Locate the cell with the specified text and output its (X, Y) center coordinate. 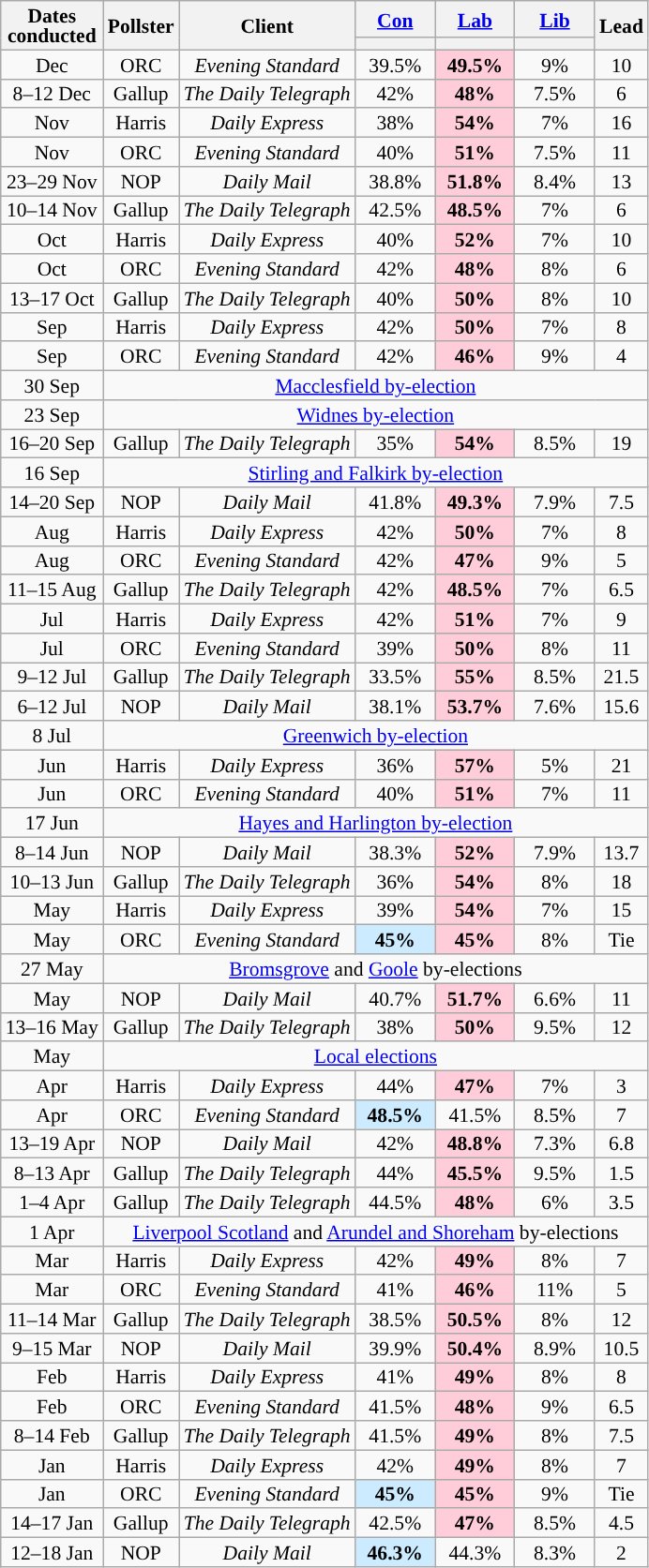
10–14 Nov (53, 210)
8–13 Apr (53, 1173)
3 (621, 1085)
44.3% (475, 1552)
13–19 Apr (53, 1143)
8.9% (555, 1348)
48.8% (475, 1143)
45.5% (475, 1173)
13.7 (621, 853)
1–4 Apr (53, 1202)
Widnes by-election (375, 414)
5% (555, 765)
7.3% (555, 1143)
11% (555, 1290)
49.3% (475, 502)
7.6% (555, 707)
57% (475, 765)
6.8 (621, 1143)
15 (621, 911)
4 (621, 356)
8–14 Jun (53, 853)
39.9% (396, 1348)
8.3% (555, 1552)
19 (621, 444)
3.5 (621, 1202)
Greenwich by-election (375, 735)
Dec (53, 64)
12–18 Jan (53, 1552)
13–17 Oct (53, 298)
23–29 Nov (53, 182)
6.6% (555, 997)
Lab (475, 19)
38.8% (396, 182)
11–15 Aug (53, 590)
16 Sep (53, 472)
16 (621, 124)
6–12 Jul (53, 707)
38.1% (396, 707)
Local elections (375, 1057)
13 (621, 182)
10–13 Jun (53, 881)
1 Apr (53, 1232)
6% (555, 1202)
51.7% (475, 997)
55% (475, 677)
Stirling and Falkirk by-election (375, 472)
23 Sep (53, 414)
33.5% (396, 677)
Bromsgrove and Goole by-elections (375, 969)
8–14 Feb (53, 1436)
Lib (555, 19)
11–14 Mar (53, 1320)
14–20 Sep (53, 502)
35% (396, 444)
16–20 Sep (53, 444)
50.5% (475, 1320)
44.5% (396, 1202)
9–12 Jul (53, 677)
9 (621, 619)
Hayes and Harlington by-election (375, 823)
30 Sep (53, 386)
15.6 (621, 707)
38.5% (396, 1320)
13–16 May (53, 1027)
8–12 Dec (53, 94)
2 (621, 1552)
4.5 (621, 1524)
27 May (53, 969)
50.4% (475, 1348)
41.8% (396, 502)
9–15 Mar (53, 1348)
40.7% (396, 997)
46.3% (396, 1552)
Con (396, 19)
18 (621, 881)
1.5 (621, 1173)
53.7% (475, 707)
Client (267, 25)
39.5% (396, 64)
21.5 (621, 677)
8 Jul (53, 735)
17 Jun (53, 823)
51.8% (475, 182)
8.4% (555, 182)
49.5% (475, 64)
38.3% (396, 853)
Datesconducted (53, 25)
Macclesfield by-election (375, 386)
Pollster (141, 25)
10.5 (621, 1348)
Lead (621, 25)
14–17 Jan (53, 1524)
21 (621, 765)
Liverpool Scotland and Arundel and Shoreham by-elections (375, 1232)
